Return the [x, y] coordinate for the center point of the cell that contains the specified text.  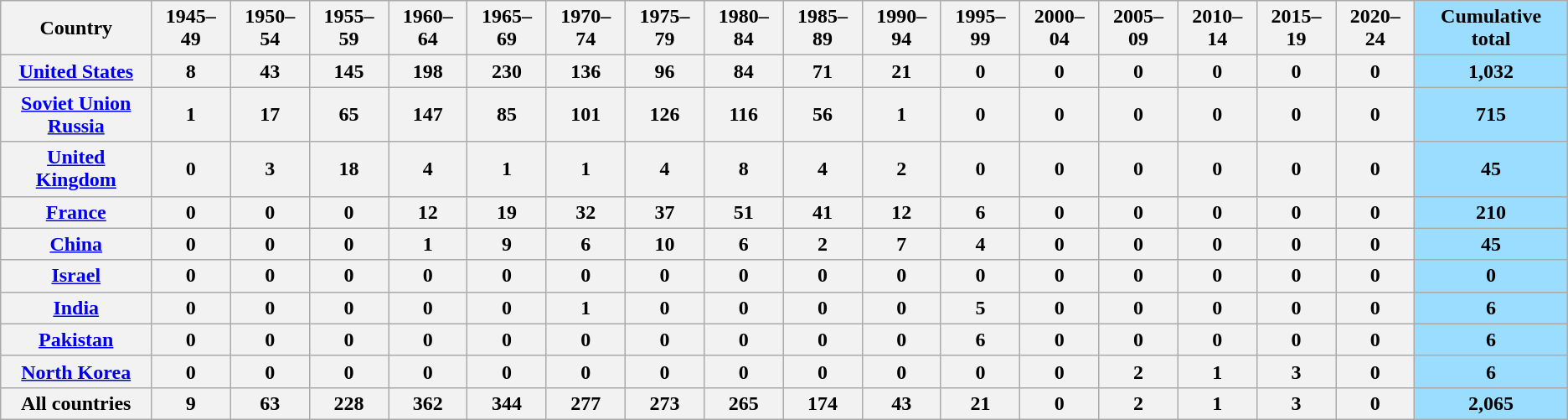
65 [348, 114]
1955–59 [348, 29]
116 [744, 114]
1995–99 [980, 29]
United Kingdom [76, 169]
362 [428, 403]
96 [664, 71]
136 [585, 71]
1945–49 [191, 29]
19 [507, 212]
1960–64 [428, 29]
17 [270, 114]
Country [76, 29]
63 [270, 403]
5 [980, 308]
1970–74 [585, 29]
265 [744, 403]
China [76, 244]
198 [428, 71]
41 [823, 212]
Pakistan [76, 340]
84 [744, 71]
71 [823, 71]
1985–89 [823, 29]
United States [76, 71]
10 [664, 244]
1990–94 [901, 29]
North Korea [76, 371]
2010–14 [1217, 29]
2015–19 [1296, 29]
France [76, 212]
56 [823, 114]
101 [585, 114]
1975–79 [664, 29]
Cumulative total [1491, 29]
85 [507, 114]
All countries [76, 403]
2000–04 [1060, 29]
7 [901, 244]
174 [823, 403]
1,032 [1491, 71]
18 [348, 169]
37 [664, 212]
228 [348, 403]
2,065 [1491, 403]
126 [664, 114]
277 [585, 403]
51 [744, 212]
210 [1491, 212]
715 [1491, 114]
India [76, 308]
145 [348, 71]
147 [428, 114]
32 [585, 212]
2020–24 [1375, 29]
344 [507, 403]
273 [664, 403]
2005–09 [1138, 29]
230 [507, 71]
Soviet Union Russia [76, 114]
Israel [76, 276]
1950–54 [270, 29]
1965–69 [507, 29]
1980–84 [744, 29]
